Search for the cell housing the specified text and yield its (x, y) center coordinate. 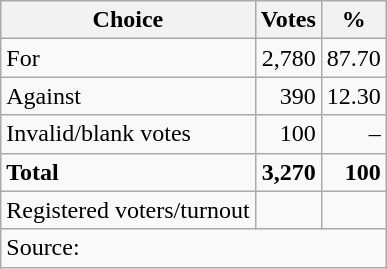
87.70 (354, 58)
For (128, 58)
Against (128, 96)
Votes (288, 20)
– (354, 134)
Registered voters/turnout (128, 210)
% (354, 20)
Choice (128, 20)
12.30 (354, 96)
3,270 (288, 172)
Source: (194, 248)
Invalid/blank votes (128, 134)
Total (128, 172)
390 (288, 96)
2,780 (288, 58)
